From the cell containing the given text, extract its center point as [x, y] coordinate. 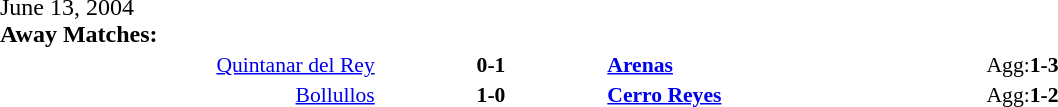
0-1 [492, 64]
Arenas [795, 64]
